Return (X, Y) of the center of cell containing provided text 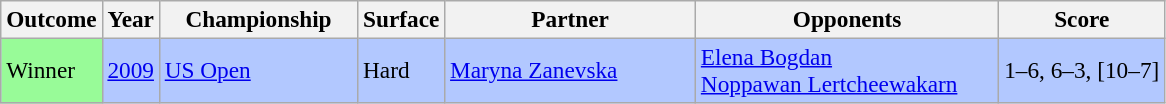
Elena Bogdan Noppawan Lertcheewakarn (846, 70)
Score (1082, 19)
Surface (402, 19)
1–6, 6–3, [10–7] (1082, 70)
Partner (570, 19)
Opponents (846, 19)
Maryna Zanevska (570, 70)
Championship (258, 19)
US Open (258, 70)
Winner (52, 70)
Year (130, 19)
2009 (130, 70)
Outcome (52, 19)
Hard (402, 70)
